Locate the cell with the specified text and output its [x, y] center coordinate. 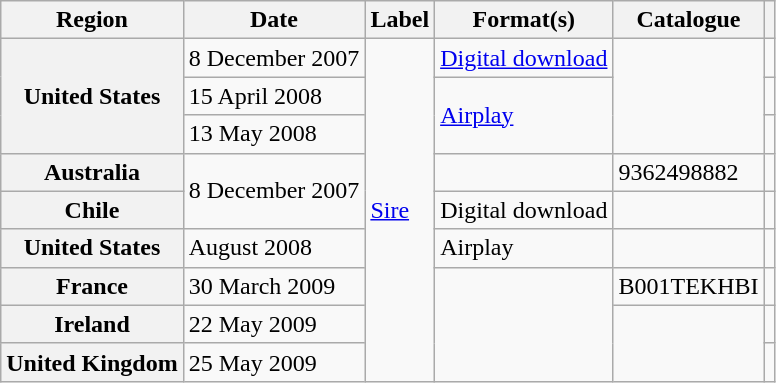
B001TEKHBI [688, 286]
Format(s) [524, 20]
Ireland [92, 324]
Label [400, 20]
Region [92, 20]
August 2008 [274, 248]
Chile [92, 210]
25 May 2009 [274, 362]
Catalogue [688, 20]
13 May 2008 [274, 134]
Sire [400, 210]
22 May 2009 [274, 324]
United Kingdom [92, 362]
9362498882 [688, 172]
France [92, 286]
Australia [92, 172]
15 April 2008 [274, 96]
30 March 2009 [274, 286]
Date [274, 20]
